From the cell containing the given text, extract its center point as (X, Y) coordinate. 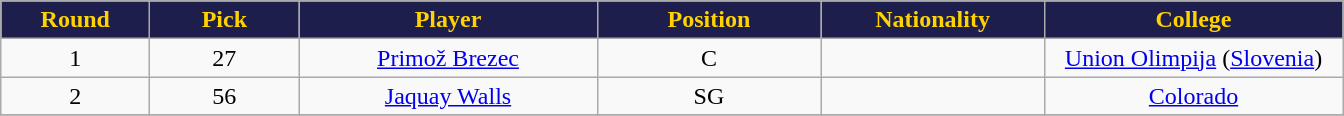
Position (709, 20)
C (709, 58)
Round (76, 20)
Primož Brezec (448, 58)
Colorado (1193, 96)
SG (709, 96)
Nationality (933, 20)
Union Olimpija (Slovenia) (1193, 58)
27 (224, 58)
56 (224, 96)
Jaquay Walls (448, 96)
2 (76, 96)
1 (76, 58)
College (1193, 20)
Pick (224, 20)
Player (448, 20)
